For the text-containing cell, return its midpoint in [x, y] coordinate format. 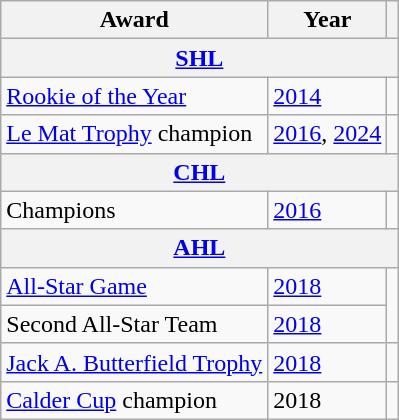
2014 [328, 96]
Year [328, 20]
2016, 2024 [328, 134]
Champions [134, 210]
All-Star Game [134, 286]
Rookie of the Year [134, 96]
SHL [200, 58]
Jack A. Butterfield Trophy [134, 362]
Calder Cup champion [134, 400]
CHL [200, 172]
Award [134, 20]
2016 [328, 210]
Le Mat Trophy champion [134, 134]
AHL [200, 248]
Second All-Star Team [134, 324]
